For the text-containing cell, return its midpoint in [x, y] coordinate format. 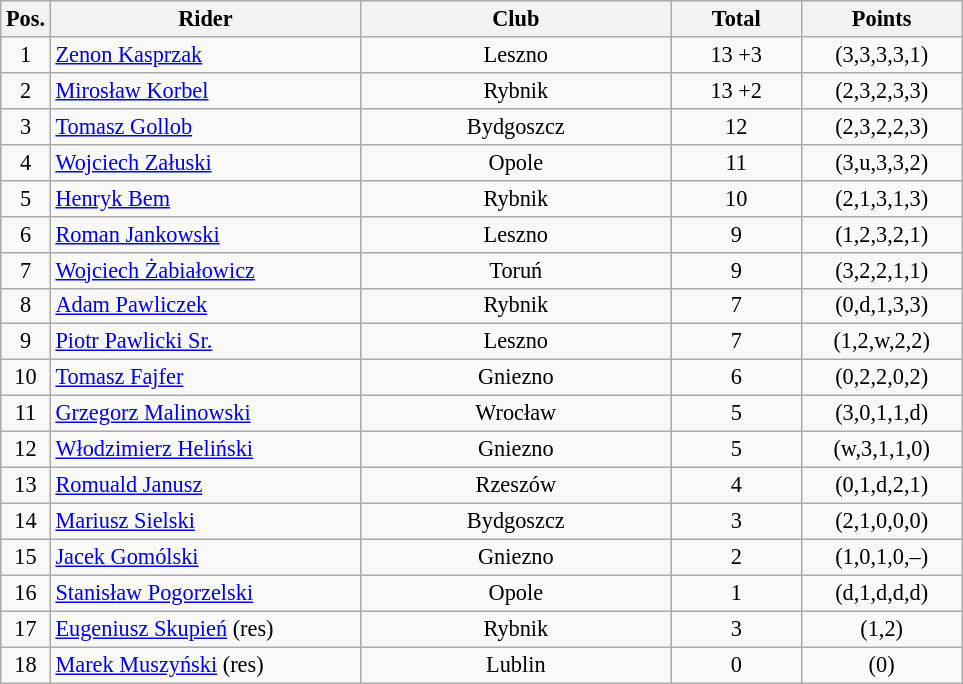
Marek Muszyński (res) [205, 665]
Zenon Kasprzak [205, 55]
(1,2) [881, 629]
Eugeniusz Skupień (res) [205, 629]
(1,2,3,2,1) [881, 234]
(2,3,2,3,3) [881, 90]
Włodzimierz Heliński [205, 450]
15 [26, 557]
Tomasz Fajfer [205, 378]
(w,3,1,1,0) [881, 450]
(0,1,d,2,1) [881, 485]
Romuald Janusz [205, 485]
Lublin [516, 665]
Mirosław Korbel [205, 90]
Stanisław Pogorzelski [205, 593]
(3,3,3,3,1) [881, 55]
Mariusz Sielski [205, 521]
13 +3 [736, 55]
(1,0,1,0,–) [881, 557]
13 +2 [736, 90]
(1,2,w,2,2) [881, 342]
Club [516, 19]
18 [26, 665]
16 [26, 593]
Total [736, 19]
(0,d,1,3,3) [881, 306]
(0,2,2,0,2) [881, 378]
Wojciech Żabiałowicz [205, 270]
Wrocław [516, 414]
(3,u,3,3,2) [881, 162]
Roman Jankowski [205, 234]
Adam Pawliczek [205, 306]
Piotr Pawlicki Sr. [205, 342]
Toruń [516, 270]
0 [736, 665]
Grzegorz Malinowski [205, 414]
Rider [205, 19]
(2,3,2,2,3) [881, 126]
13 [26, 485]
(d,1,d,d,d) [881, 593]
Points [881, 19]
Tomasz Gollob [205, 126]
Henryk Bem [205, 198]
(3,0,1,1,d) [881, 414]
(3,2,2,1,1) [881, 270]
8 [26, 306]
14 [26, 521]
(0) [881, 665]
Rzeszów [516, 485]
(2,1,3,1,3) [881, 198]
Jacek Gomólski [205, 557]
Wojciech Załuski [205, 162]
17 [26, 629]
(2,1,0,0,0) [881, 521]
Pos. [26, 19]
